Detect which cell encompasses the target text, then output its (x, y) center coordinate. 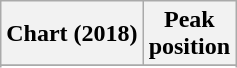
Chart (2018) (72, 34)
Peak position (189, 34)
